Pinpoint the cell where the given text exists, returning its [x, y] midpoint coordinate. 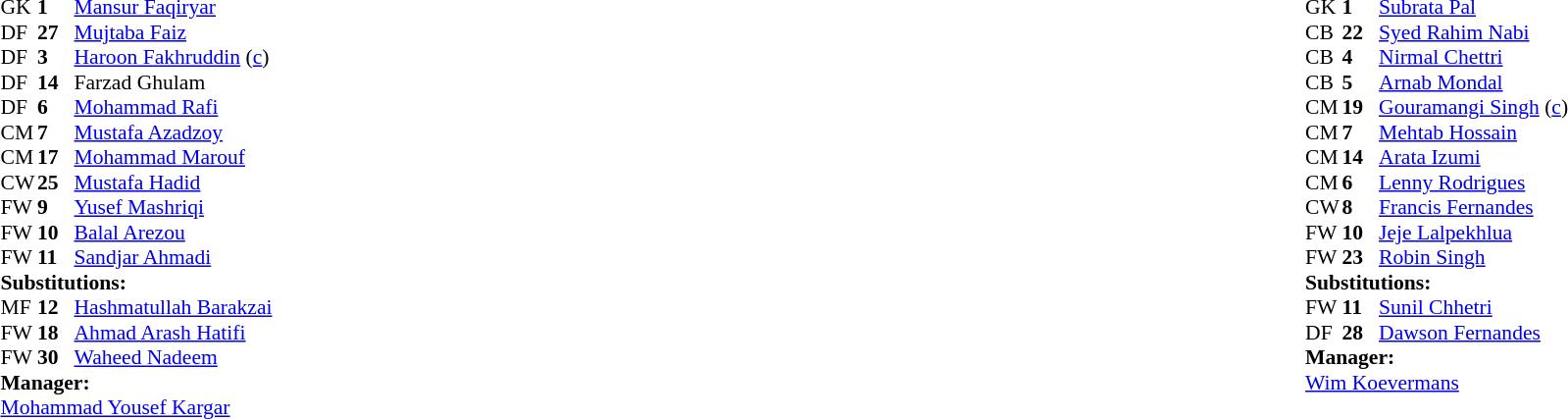
17 [56, 158]
Sandjar Ahmadi [174, 258]
Waheed Nadeem [174, 358]
12 [56, 307]
Haroon Fakhruddin (c) [174, 58]
Syed Rahim Nabi [1473, 32]
23 [1361, 258]
Jeje Lalpekhlua [1473, 233]
8 [1361, 207]
Mohammad Rafi [174, 107]
19 [1361, 107]
28 [1361, 333]
Arata Izumi [1473, 158]
Gouramangi Singh (c) [1473, 107]
MF [19, 307]
25 [56, 183]
Mohammad Marouf [174, 158]
22 [1361, 32]
Ahmad Arash Hatifi [174, 333]
4 [1361, 58]
Mustafa Azadzoy [174, 132]
Nirmal Chettri [1473, 58]
Mujtaba Faiz [174, 32]
30 [56, 358]
Farzad Ghulam [174, 82]
Arnab Mondal [1473, 82]
Yusef Mashriqi [174, 207]
Robin Singh [1473, 258]
Balal Arezou [174, 233]
Wim Koevermans [1437, 383]
Dawson Fernandes [1473, 333]
3 [56, 58]
Mehtab Hossain [1473, 132]
18 [56, 333]
5 [1361, 82]
Francis Fernandes [1473, 207]
Lenny Rodrigues [1473, 183]
27 [56, 32]
Mustafa Hadid [174, 183]
Sunil Chhetri [1473, 307]
Hashmatullah Barakzai [174, 307]
9 [56, 207]
